Determine the [X, Y] coordinate at the center of the cell enclosing the given text.  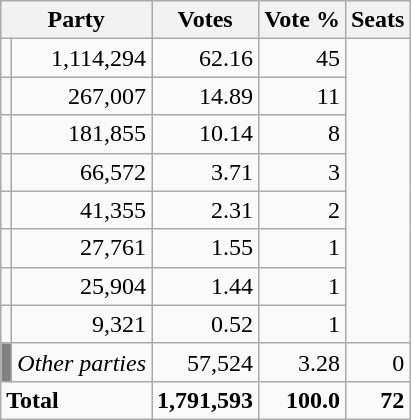
66,572 [82, 172]
267,007 [82, 96]
10.14 [206, 134]
1.55 [206, 248]
Vote % [302, 20]
Total [76, 400]
11 [302, 96]
100.0 [302, 400]
Votes [206, 20]
0 [377, 362]
72 [377, 400]
8 [302, 134]
45 [302, 58]
27,761 [82, 248]
62.16 [206, 58]
14.89 [206, 96]
181,855 [82, 134]
3 [302, 172]
Seats [377, 20]
57,524 [206, 362]
2.31 [206, 210]
2 [302, 210]
1,791,593 [206, 400]
Party [76, 20]
41,355 [82, 210]
1,114,294 [82, 58]
1.44 [206, 286]
3.28 [302, 362]
9,321 [82, 324]
0.52 [206, 324]
3.71 [206, 172]
25,904 [82, 286]
Other parties [82, 362]
